Identify which cell holds the provided text, then report its [x, y] central coordinate. 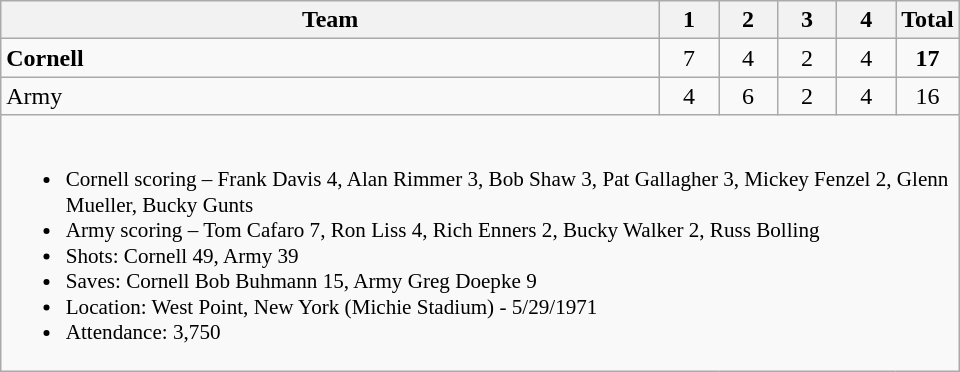
1 [688, 20]
Army [330, 96]
Cornell [330, 58]
6 [748, 96]
Total [928, 20]
16 [928, 96]
17 [928, 58]
3 [808, 20]
7 [688, 58]
Team [330, 20]
